For the text-containing cell, return its midpoint in [x, y] coordinate format. 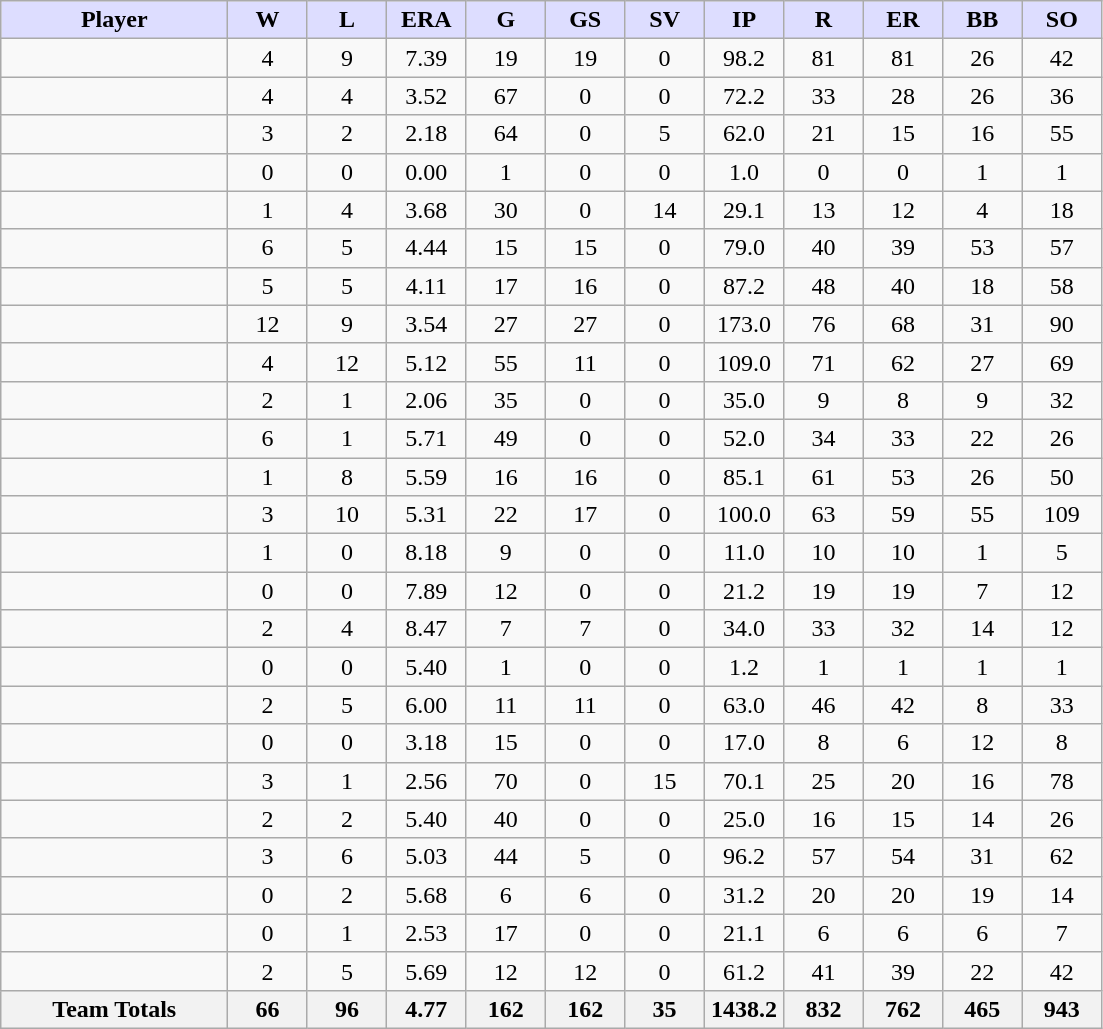
62.0 [744, 134]
3.68 [426, 210]
3.18 [426, 743]
96.2 [744, 857]
63.0 [744, 705]
61.2 [744, 971]
SO [1062, 20]
Team Totals [114, 1009]
85.1 [744, 477]
21 [824, 134]
69 [1062, 362]
41 [824, 971]
34.0 [744, 629]
100.0 [744, 515]
8.47 [426, 629]
4.77 [426, 1009]
5.12 [426, 362]
54 [902, 857]
IP [744, 20]
5.59 [426, 477]
52.0 [744, 438]
63 [824, 515]
4.11 [426, 286]
ER [902, 20]
G [506, 20]
4.44 [426, 248]
5.03 [426, 857]
98.2 [744, 58]
BB [982, 20]
70 [506, 781]
465 [982, 1009]
L [346, 20]
109 [1062, 515]
2.18 [426, 134]
5.69 [426, 971]
2.06 [426, 400]
GS [584, 20]
21.1 [744, 933]
50 [1062, 477]
58 [1062, 286]
109.0 [744, 362]
2.53 [426, 933]
67 [506, 96]
W [268, 20]
87.2 [744, 286]
6.00 [426, 705]
25 [824, 781]
79.0 [744, 248]
7.39 [426, 58]
832 [824, 1009]
59 [902, 515]
34 [824, 438]
762 [902, 1009]
5.68 [426, 895]
61 [824, 477]
11.0 [744, 553]
31.2 [744, 895]
72.2 [744, 96]
2.56 [426, 781]
71 [824, 362]
96 [346, 1009]
78 [1062, 781]
49 [506, 438]
Player [114, 20]
ERA [426, 20]
44 [506, 857]
0.00 [426, 172]
28 [902, 96]
70.1 [744, 781]
R [824, 20]
46 [824, 705]
3.52 [426, 96]
25.0 [744, 819]
8.18 [426, 553]
64 [506, 134]
1.2 [744, 667]
29.1 [744, 210]
SV [664, 20]
1438.2 [744, 1009]
1.0 [744, 172]
90 [1062, 324]
48 [824, 286]
7.89 [426, 591]
21.2 [744, 591]
5.71 [426, 438]
3.54 [426, 324]
13 [824, 210]
66 [268, 1009]
173.0 [744, 324]
76 [824, 324]
68 [902, 324]
36 [1062, 96]
17.0 [744, 743]
5.31 [426, 515]
35.0 [744, 400]
30 [506, 210]
943 [1062, 1009]
